Output the (x, y) coordinate of the center of the cell containing the given text.  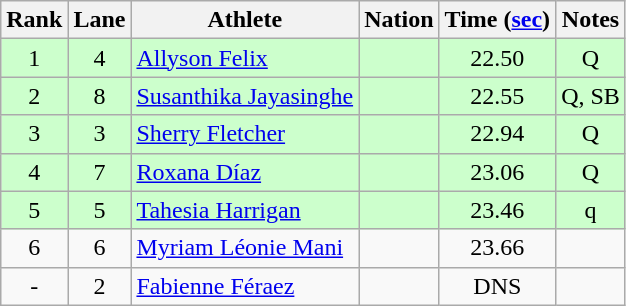
22.55 (498, 96)
1 (34, 58)
7 (100, 172)
Nation (399, 20)
22.50 (498, 58)
DNS (498, 286)
23.46 (498, 210)
23.06 (498, 172)
Sherry Fletcher (245, 134)
Allyson Felix (245, 58)
Time (sec) (498, 20)
Roxana Díaz (245, 172)
q (591, 210)
Tahesia Harrigan (245, 210)
Notes (591, 20)
Myriam Léonie Mani (245, 248)
- (34, 286)
Susanthika Jayasinghe (245, 96)
22.94 (498, 134)
Lane (100, 20)
23.66 (498, 248)
Rank (34, 20)
Fabienne Féraez (245, 286)
8 (100, 96)
Athlete (245, 20)
Q, SB (591, 96)
